Determine the (X, Y) coordinate at the center of the cell enclosing the given text.  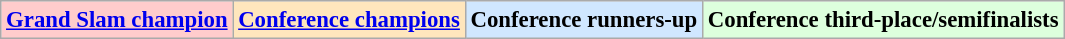
Conference runners-up (584, 20)
Conference third-place/semifinalists (884, 20)
Conference champions (349, 20)
Grand Slam champion (117, 20)
